Output the (x, y) coordinate of the center of the cell containing the given text.  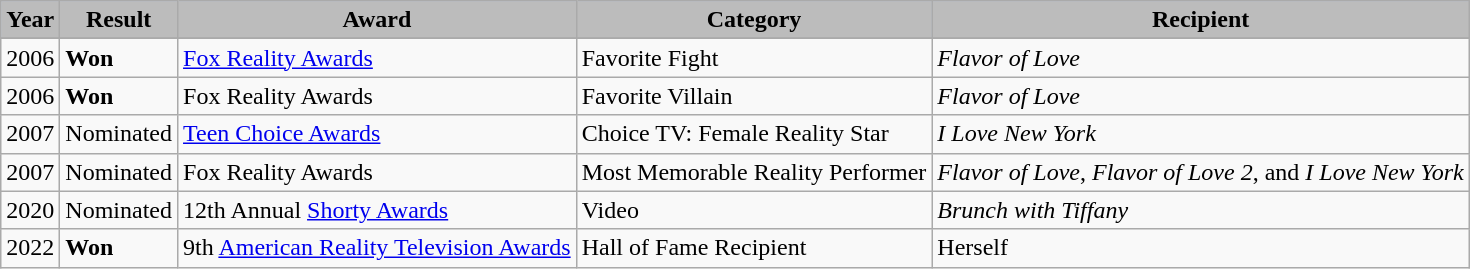
Brunch with Tiffany (1200, 210)
Category (754, 20)
Teen Choice Awards (378, 134)
Video (754, 210)
Year (30, 20)
Hall of Fame Recipient (754, 248)
2020 (30, 210)
Result (119, 20)
Recipient (1200, 20)
Most Memorable Reality Performer (754, 172)
9th American Reality Television Awards (378, 248)
Herself (1200, 248)
Choice TV: Female Reality Star (754, 134)
Flavor of Love, Flavor of Love 2, and I Love New York (1200, 172)
Favorite Villain (754, 96)
Award (378, 20)
12th Annual Shorty Awards (378, 210)
2022 (30, 248)
I Love New York (1200, 134)
Favorite Fight (754, 58)
